Identify which cell holds the provided text, then report its (x, y) central coordinate. 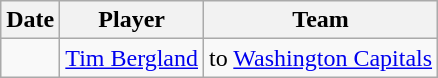
Tim Bergland (132, 58)
Date (30, 20)
Player (132, 20)
Team (321, 20)
to Washington Capitals (321, 58)
